Find where the given text appears and provide that cell's center as [X, Y] coordinate. 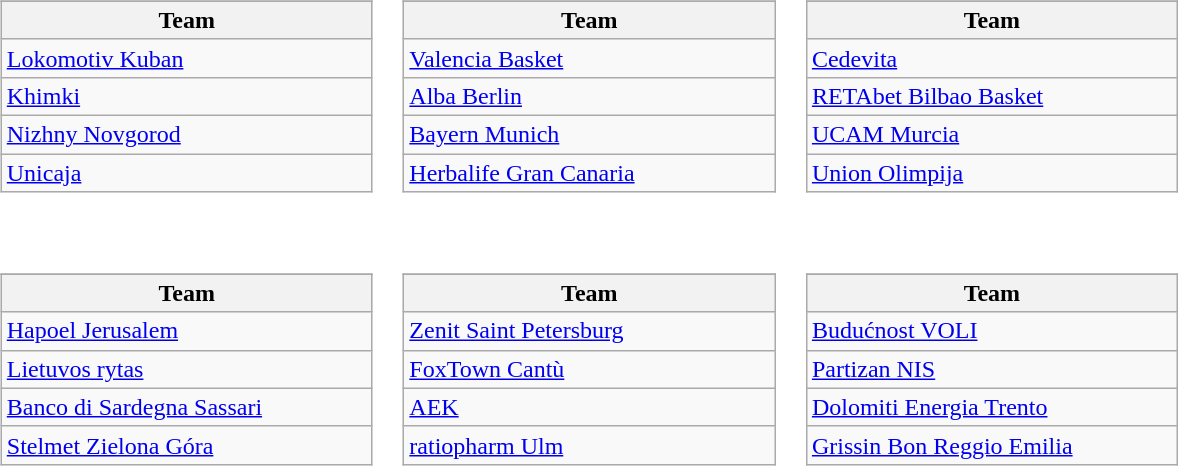
Lokomotiv Kuban [186, 58]
Valencia Basket [590, 58]
Nizhny Novgorod [186, 134]
Unicaja [186, 173]
FoxTown Cantù [590, 369]
Stelmet Zielona Góra [186, 445]
RETAbet Bilbao Basket [992, 96]
UCAM Murcia [992, 134]
Hapoel Jerusalem [186, 331]
Bayern Munich [590, 134]
Dolomiti Energia Trento [992, 407]
Union Olimpija [992, 173]
Khimki [186, 96]
Grissin Bon Reggio Emilia [992, 445]
Partizan NIS [992, 369]
ratiopharm Ulm [590, 445]
Banco di Sardegna Sassari [186, 407]
Zenit Saint Petersburg [590, 331]
Herbalife Gran Canaria [590, 173]
Budućnost VOLI [992, 331]
Cedevita [992, 58]
AEK [590, 407]
Alba Berlin [590, 96]
Lietuvos rytas [186, 369]
